Scan for the cell matching the given text and deliver its (X, Y) coordinate at center. 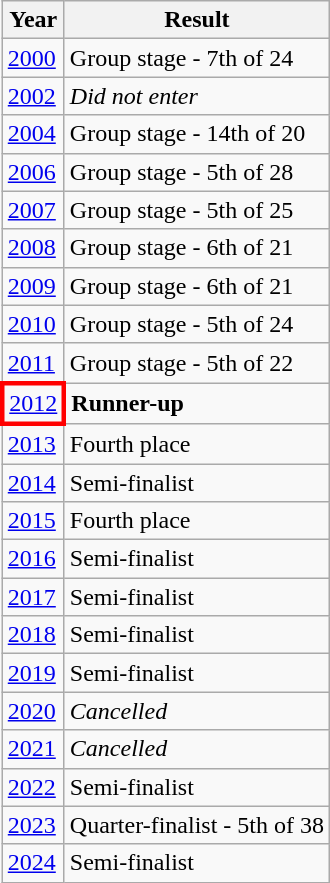
2016 (33, 559)
Year (33, 20)
Did not enter (196, 96)
2018 (33, 635)
Group stage - 7th of 24 (196, 58)
2021 (33, 749)
2010 (33, 324)
2009 (33, 286)
2013 (33, 444)
Group stage - 5th of 28 (196, 172)
Quarter-finalist - 5th of 38 (196, 825)
2000 (33, 58)
Group stage - 5th of 24 (196, 324)
Group stage - 5th of 25 (196, 210)
2002 (33, 96)
Group stage - 5th of 22 (196, 363)
2011 (33, 363)
2007 (33, 210)
2015 (33, 521)
2008 (33, 248)
2019 (33, 673)
2017 (33, 597)
2020 (33, 711)
2024 (33, 863)
2004 (33, 134)
2014 (33, 483)
Runner-up (196, 404)
2023 (33, 825)
Result (196, 20)
2012 (33, 404)
2006 (33, 172)
2022 (33, 787)
Group stage - 14th of 20 (196, 134)
